From the cell containing the given text, extract its center point as (x, y) coordinate. 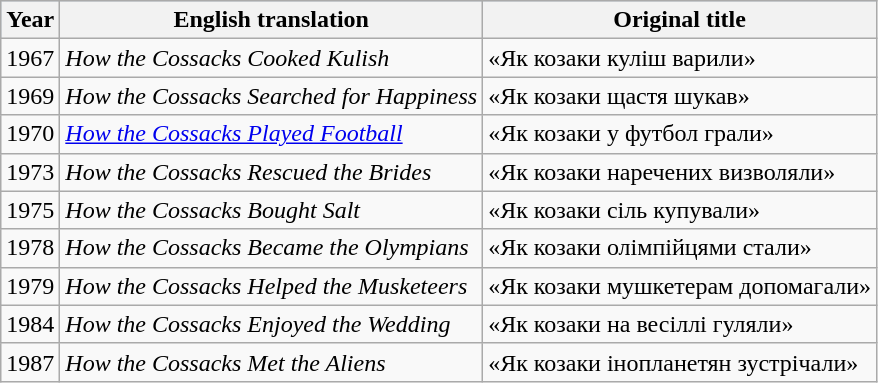
How the Cossacks Cooked Kulish (272, 58)
1987 (30, 362)
How the Cossacks Played Football (272, 134)
«Як козаки інопланетян зустрічали» (680, 362)
How the Cossacks Met the Aliens (272, 362)
«Як козаки наречених визволяли» (680, 172)
«Як козаки куліш варили» (680, 58)
«Як козаки щастя шукав» (680, 96)
Year (30, 20)
Original title (680, 20)
1969 (30, 96)
1975 (30, 210)
1979 (30, 286)
1970 (30, 134)
How the Cossacks Became the Olympians (272, 248)
«Як козаки на весіллі гуляли» (680, 324)
How the Cossacks Rescued the Brides (272, 172)
«Як козаки мушкетерам допомагали» (680, 286)
1973 (30, 172)
1984 (30, 324)
How the Cossacks Searched for Happiness (272, 96)
English translation (272, 20)
How the Cossacks Helped the Musketeers (272, 286)
1978 (30, 248)
How the Cossacks Bought Salt (272, 210)
1967 (30, 58)
«Як козаки сіль купували» (680, 210)
«Як козаки у футбол грали» (680, 134)
«Як козаки олімпійцями стали» (680, 248)
How the Cossacks Enjoyed the Wedding (272, 324)
